Detect which cell encompasses the target text, then output its (x, y) center coordinate. 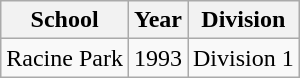
Division (244, 20)
School (65, 20)
Racine Park (65, 58)
Division 1 (244, 58)
1993 (158, 58)
Year (158, 20)
